Locate the cell with the specified text and output its (x, y) center coordinate. 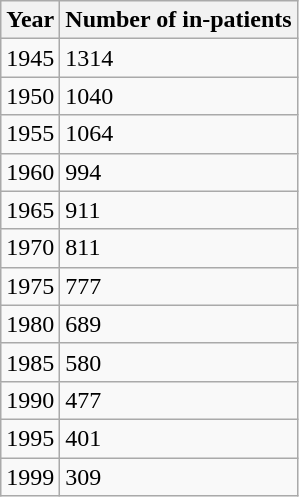
1975 (30, 286)
689 (178, 324)
401 (178, 438)
Year (30, 20)
1970 (30, 248)
1960 (30, 172)
1314 (178, 58)
1950 (30, 96)
811 (178, 248)
Number of in-patients (178, 20)
580 (178, 362)
1064 (178, 134)
777 (178, 286)
1945 (30, 58)
477 (178, 400)
1985 (30, 362)
911 (178, 210)
994 (178, 172)
1955 (30, 134)
1995 (30, 438)
1999 (30, 477)
1990 (30, 400)
1980 (30, 324)
1040 (178, 96)
1965 (30, 210)
309 (178, 477)
